Pinpoint the cell where the given text exists, returning its [x, y] midpoint coordinate. 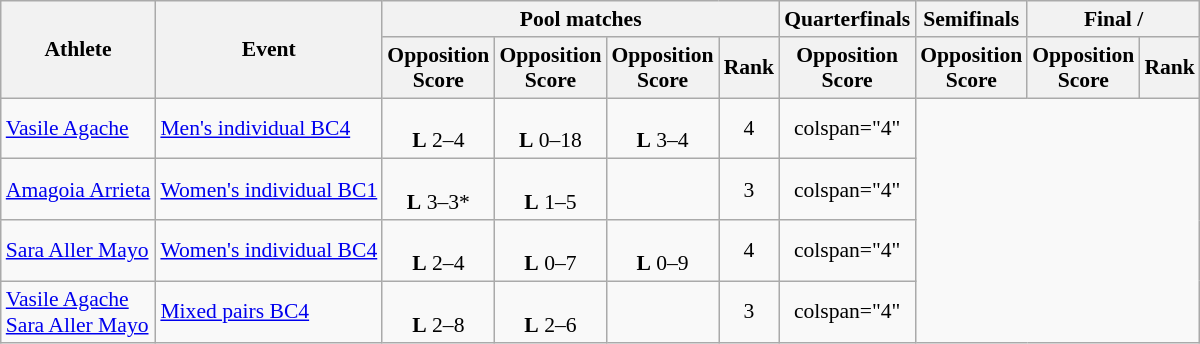
Women's individual BC4 [268, 250]
Women's individual BC1 [268, 190]
Amagoia Arrieta [78, 190]
L 0–9 [662, 250]
Sara Aller Mayo [78, 250]
Semifinals [971, 19]
Men's individual BC4 [268, 128]
Quarterfinals [847, 19]
Vasile Agache [78, 128]
L 0–7 [550, 250]
L 1–5 [550, 190]
Pool matches [580, 19]
L 0–18 [550, 128]
L 3–3* [438, 190]
Mixed pairs BC4 [268, 312]
Final / [1114, 19]
Athlete [78, 50]
L 2–6 [550, 312]
L 3–4 [662, 128]
L 2–8 [438, 312]
Vasile AgacheSara Aller Mayo [78, 312]
Event [268, 50]
